Pinpoint the cell where the given text exists, returning its [X, Y] midpoint coordinate. 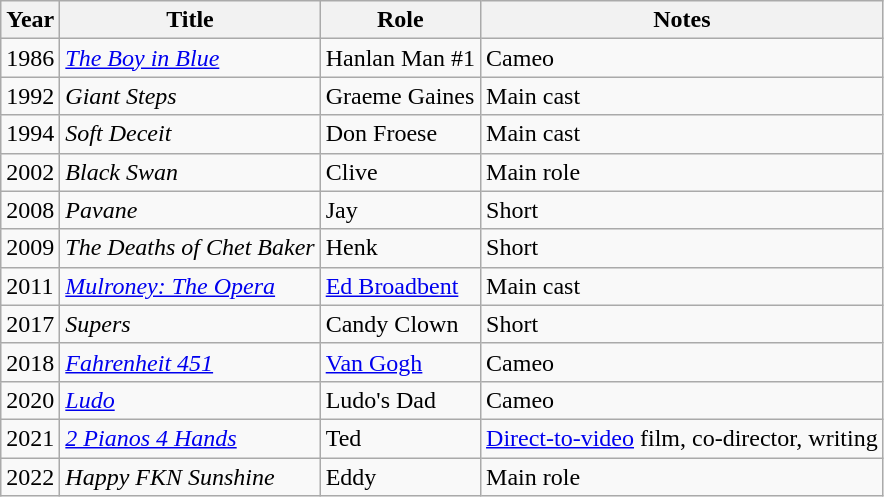
Ed Broadbent [400, 286]
Don Froese [400, 134]
Fahrenheit 451 [190, 362]
2011 [30, 286]
Supers [190, 324]
1992 [30, 96]
Giant Steps [190, 96]
Happy FKN Sunshine [190, 477]
2017 [30, 324]
2 Pianos 4 Hands [190, 438]
Soft Deceit [190, 134]
Mulroney: The Opera [190, 286]
Title [190, 20]
Ted [400, 438]
Direct-to-video film, co-director, writing [682, 438]
2002 [30, 172]
Role [400, 20]
The Boy in Blue [190, 58]
Jay [400, 210]
Van Gogh [400, 362]
1986 [30, 58]
Notes [682, 20]
Year [30, 20]
1994 [30, 134]
2008 [30, 210]
Eddy [400, 477]
Hanlan Man #1 [400, 58]
Pavane [190, 210]
2020 [30, 400]
2021 [30, 438]
Henk [400, 248]
Candy Clown [400, 324]
Ludo's Dad [400, 400]
Graeme Gaines [400, 96]
2018 [30, 362]
The Deaths of Chet Baker [190, 248]
Clive [400, 172]
2009 [30, 248]
Ludo [190, 400]
2022 [30, 477]
Black Swan [190, 172]
